Determine the (x, y) coordinate at the center of the cell enclosing the given text.  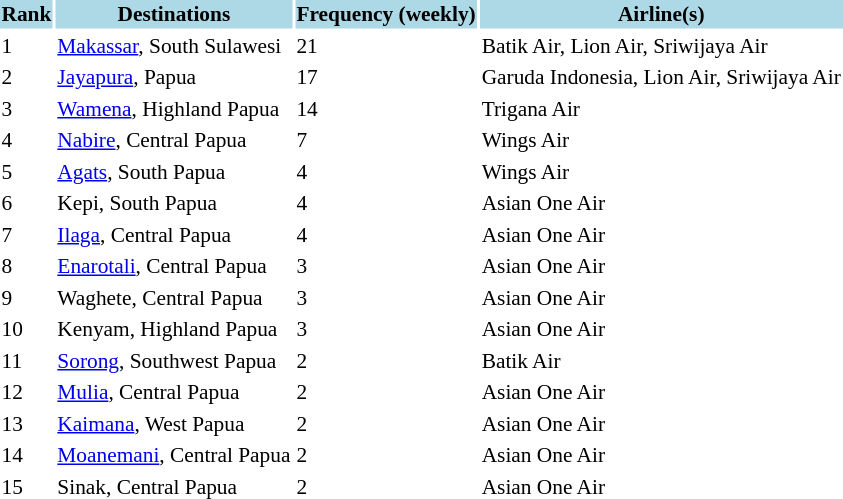
11 (26, 360)
Rank (26, 14)
Enarotali, Central Papua (174, 266)
Sorong, Southwest Papua (174, 360)
Ilaga, Central Papua (174, 234)
Nabire, Central Papua (174, 140)
1 (26, 46)
Mulia, Central Papua (174, 392)
Destinations (174, 14)
12 (26, 392)
Airline(s) (661, 14)
Kaimana, West Papua (174, 424)
17 (386, 77)
Trigana Air (661, 108)
9 (26, 298)
8 (26, 266)
Batik Air, Lion Air, Sriwijaya Air (661, 46)
Wamena, Highland Papua (174, 108)
5 (26, 172)
Moanemani, Central Papua (174, 455)
Agats, South Papua (174, 172)
Frequency (weekly) (386, 14)
Batik Air (661, 360)
21 (386, 46)
10 (26, 329)
Waghete, Central Papua (174, 298)
6 (26, 203)
Kepi, South Papua (174, 203)
Jayapura, Papua (174, 77)
Kenyam, Highland Papua (174, 329)
13 (26, 424)
Makassar, South Sulawesi (174, 46)
Garuda Indonesia, Lion Air, Sriwijaya Air (661, 77)
